From the cell containing the given text, extract its center point as [x, y] coordinate. 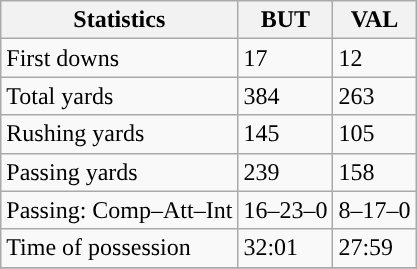
145 [286, 134]
BUT [286, 20]
Passing: Comp–Att–Int [120, 210]
239 [286, 172]
27:59 [374, 248]
Statistics [120, 20]
32:01 [286, 248]
Total yards [120, 96]
158 [374, 172]
8–17–0 [374, 210]
Time of possession [120, 248]
384 [286, 96]
VAL [374, 20]
263 [374, 96]
12 [374, 58]
105 [374, 134]
Rushing yards [120, 134]
Passing yards [120, 172]
First downs [120, 58]
17 [286, 58]
16–23–0 [286, 210]
